From the cell containing the given text, extract its center point as [X, Y] coordinate. 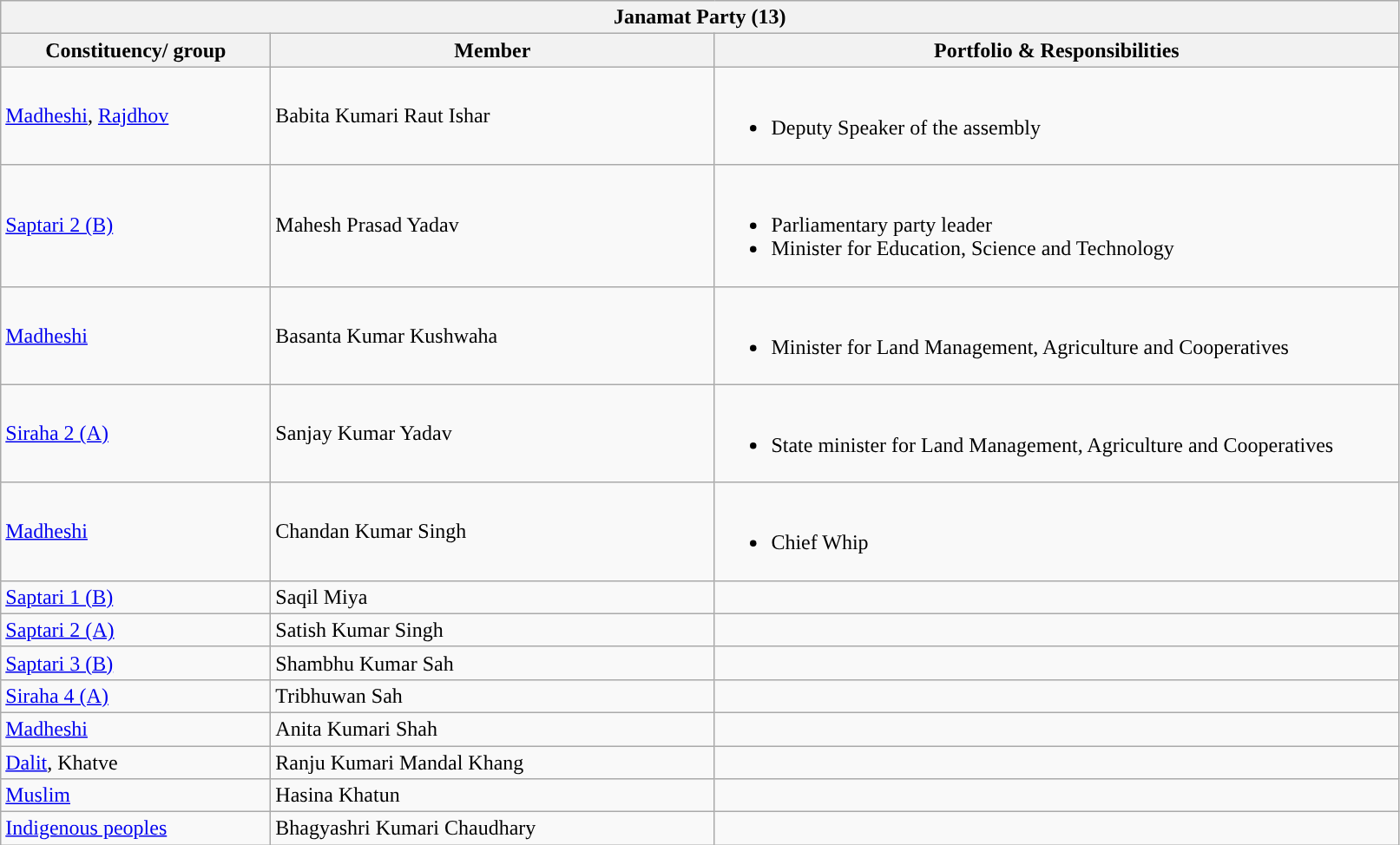
Saptari 2 (B) [135, 226]
Janamat Party (13) [700, 17]
Satish Kumar Singh [493, 630]
Siraha 4 (A) [135, 696]
Minister for Land Management, Agriculture and Cooperatives [1057, 335]
Chandan Kumar Singh [493, 531]
Basanta Kumar Kushwaha [493, 335]
Siraha 2 (A) [135, 434]
Saqil Miya [493, 597]
Deputy Speaker of the assembly [1057, 116]
Constituency/ group [135, 50]
Tribhuwan Sah [493, 696]
Saptari 1 (B) [135, 597]
Madheshi, Rajdhov [135, 116]
Ranju Kumari Mandal Khang [493, 763]
Mahesh Prasad Yadav [493, 226]
Dalit, Khatve [135, 763]
Saptari 3 (B) [135, 663]
Babita Kumari Raut Ishar [493, 116]
State minister for Land Management, Agriculture and Cooperatives [1057, 434]
Hasina Khatun [493, 796]
Saptari 2 (A) [135, 630]
Shambhu Kumar Sah [493, 663]
Anita Kumari Shah [493, 729]
Portfolio & Responsibilities [1057, 50]
Chief Whip [1057, 531]
Parliamentary party leaderMinister for Education, Science and Technology [1057, 226]
Member [493, 50]
Muslim [135, 796]
Sanjay Kumar Yadav [493, 434]
Bhagyashri Kumari Chaudhary [493, 829]
Indigenous peoples [135, 829]
